Detect which cell encompasses the target text, then output its [X, Y] center coordinate. 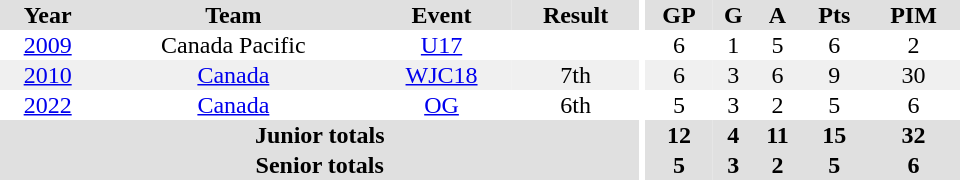
OG [441, 105]
PIM [914, 15]
Pts [834, 15]
15 [834, 135]
Senior totals [320, 165]
4 [734, 135]
9 [834, 75]
6th [576, 105]
32 [914, 135]
11 [778, 135]
1 [734, 45]
30 [914, 75]
12 [679, 135]
G [734, 15]
Canada Pacific [233, 45]
7th [576, 75]
Event [441, 15]
WJC18 [441, 75]
2009 [48, 45]
Junior totals [320, 135]
2010 [48, 75]
2022 [48, 105]
Team [233, 15]
U17 [441, 45]
Result [576, 15]
Year [48, 15]
A [778, 15]
GP [679, 15]
